Detect which cell encompasses the target text, then output its (X, Y) center coordinate. 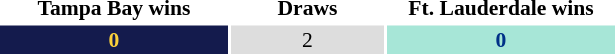
2 (308, 40)
